Determine the [X, Y] coordinate at the center of the cell enclosing the given text.  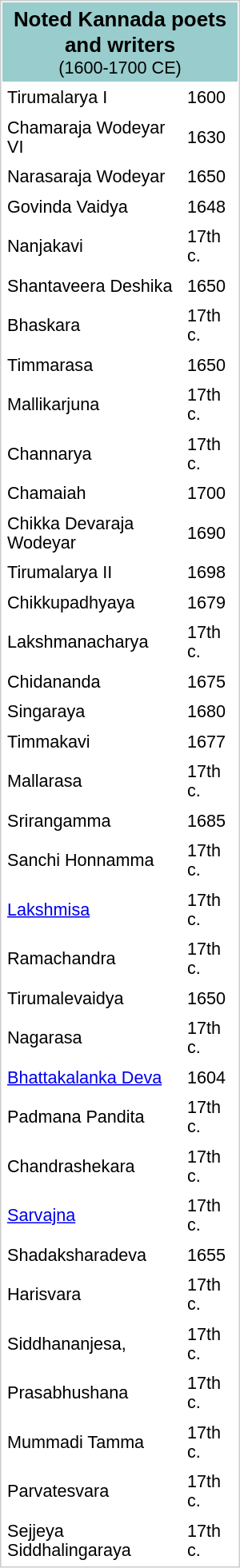
Mummadi Tamma [91, 1442]
Narasaraja Wodeyar [91, 176]
Govinda Vaidya [91, 206]
Ramachandra [91, 958]
Sarvajna [91, 1215]
1685 [210, 820]
Nagarasa [91, 1038]
1655 [210, 1255]
1700 [210, 493]
Chikkupadhyaya [91, 602]
Sanchi Honnamma [91, 860]
Parvatesvara [91, 1490]
Channarya [91, 453]
1630 [210, 137]
Siddhananjesa, [91, 1343]
Chidananda [91, 681]
Lakshmanacharya [91, 641]
Bhattakalanka Deva [91, 1077]
Chandrashekara [91, 1166]
Chamaiah [91, 493]
Tirumalevaidya [91, 998]
Nanjakavi [91, 246]
Lakshmisa [91, 909]
Mallarasa [91, 780]
Timmarasa [91, 365]
Noted Kannada poets and writers (1600-1700 CE) [120, 42]
Tirumalarya I [91, 98]
Padmana Pandita [91, 1116]
1600 [210, 98]
1675 [210, 681]
Shantaveera Deshika [91, 285]
Srirangamma [91, 820]
Shadaksharadeva [91, 1255]
1679 [210, 602]
Sejjeya Siddhalingaraya [91, 1540]
1604 [210, 1077]
Prasabhushana [91, 1393]
Timmakavi [91, 741]
Tirumalarya II [91, 573]
1648 [210, 206]
Chikka Devaraja Wodeyar [91, 533]
Singaraya [91, 712]
1690 [210, 533]
Chamaraja Wodeyar VI [91, 137]
1680 [210, 712]
1698 [210, 573]
Bhaskara [91, 325]
Mallikarjuna [91, 405]
1677 [210, 741]
Harisvara [91, 1294]
